Locate the cell with the specified text and output its [x, y] center coordinate. 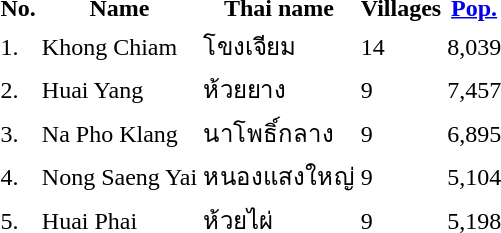
Khong Chiam [119, 46]
โขงเจียม [279, 46]
นาโพธิ์กลาง [279, 133]
Huai Yang [119, 90]
14 [400, 46]
Nong Saeng Yai [119, 176]
ห้วยยาง [279, 90]
หนองแสงใหญ่ [279, 176]
Na Pho Klang [119, 133]
